Locate the cell with the specified text and output its (X, Y) center coordinate. 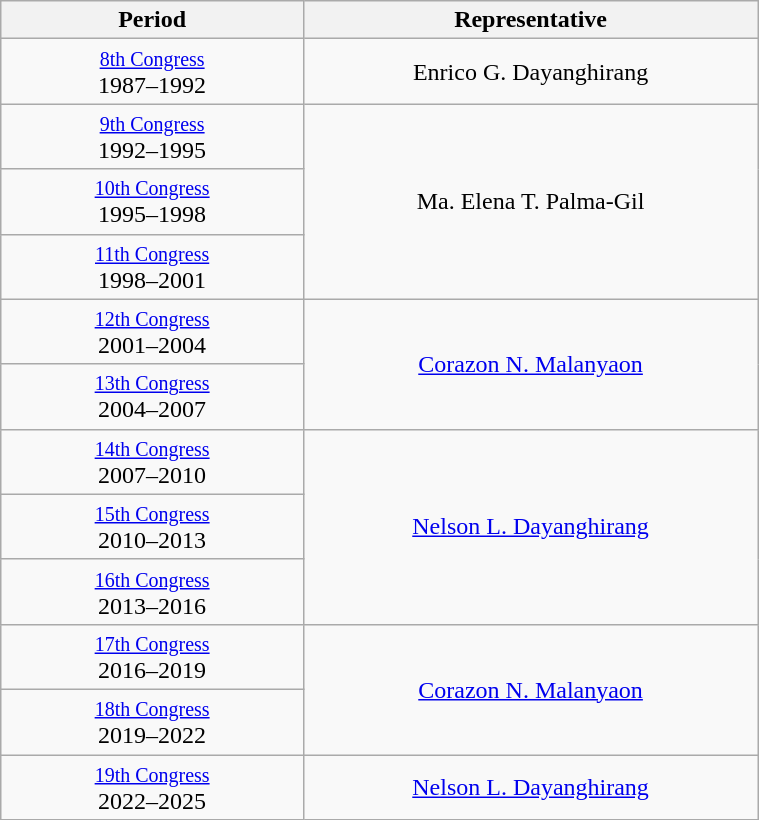
15th Congress2010–2013 (152, 526)
8th Congress1987–1992 (152, 72)
Enrico G. Dayanghirang (530, 72)
14th Congress2007–2010 (152, 462)
Representative (530, 20)
17th Congress2016–2019 (152, 656)
11th Congress1998–2001 (152, 266)
16th Congress2013–2016 (152, 592)
18th Congress2019–2022 (152, 722)
Period (152, 20)
12th Congress2001–2004 (152, 332)
13th Congress2004–2007 (152, 396)
19th Congress2022–2025 (152, 786)
10th Congress1995–1998 (152, 202)
9th Congress1992–1995 (152, 136)
Ma. Elena T. Palma-Gil (530, 202)
